From the cell containing the given text, extract its center point as (X, Y) coordinate. 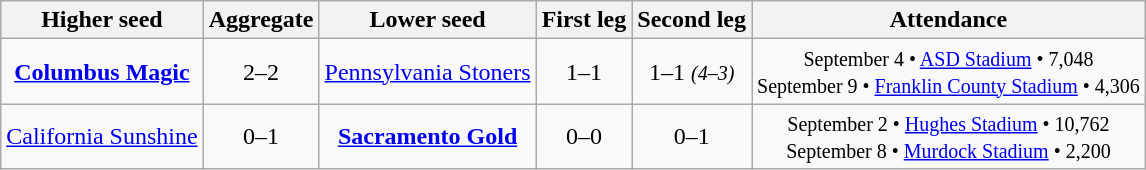
1–1 (584, 72)
Aggregate (261, 20)
2–2 (261, 72)
Columbus Magic (102, 72)
Second leg (692, 20)
September 4 • ASD Stadium • 7,048September 9 • Franklin County Stadium • 4,306 (949, 72)
0–0 (584, 136)
Lower seed (428, 20)
September 2 • Hughes Stadium • 10,762September 8 • Murdock Stadium • 2,200 (949, 136)
Sacramento Gold (428, 136)
First leg (584, 20)
Pennsylvania Stoners (428, 72)
California Sunshine (102, 136)
Higher seed (102, 20)
1–1 (4–3) (692, 72)
Attendance (949, 20)
